Return [x, y] of the center of cell containing provided text 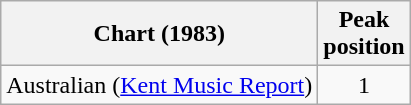
Chart (1983) [160, 34]
Peakposition [364, 34]
Australian (Kent Music Report) [160, 85]
1 [364, 85]
